Locate the cell with the specified text and output its (X, Y) center coordinate. 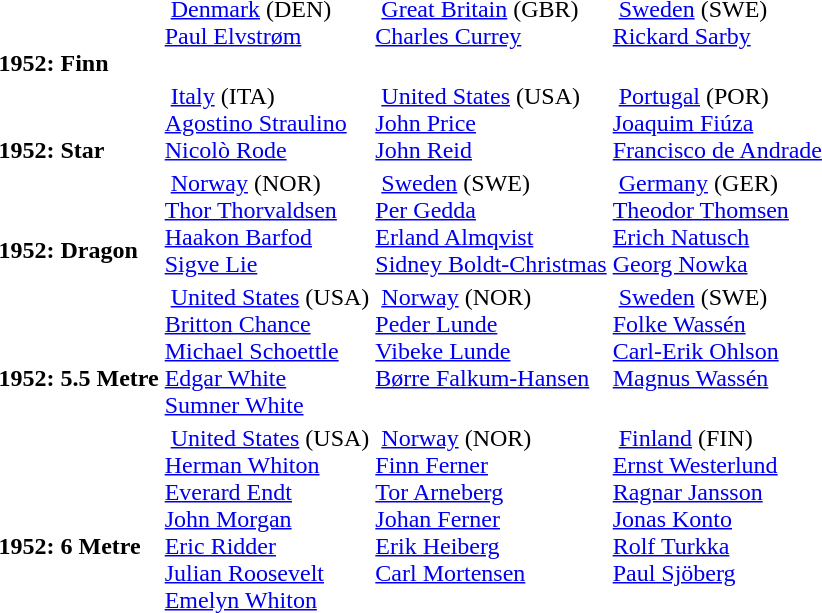
Norway (NOR)Thor ThorvaldsenHaakon BarfodSigve Lie (267, 224)
United States (USA)Britton ChanceMichael SchoettleEdgar WhiteSumner White (267, 351)
Sweden (SWE)Per GeddaErland AlmqvistSidney Boldt-Christmas (491, 224)
Norway (NOR)Peder LundeVibeke LundeBørre Falkum-Hansen (491, 351)
United States (USA)John PriceJohn Reid (491, 123)
Italy (ITA)Agostino StraulinoNicolò Rode (267, 123)
